Detect which cell encompasses the target text, then output its [X, Y] center coordinate. 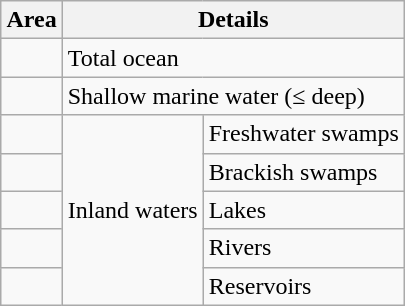
Freshwater swamps [304, 134]
Area [32, 20]
Inland waters [132, 210]
Shallow marine water (≤ deep) [233, 96]
Lakes [304, 210]
Reservoirs [304, 286]
Brackish swamps [304, 172]
Total ocean [233, 58]
Rivers [304, 248]
Details [233, 20]
